Locate the cell with the specified text and output its (x, y) center coordinate. 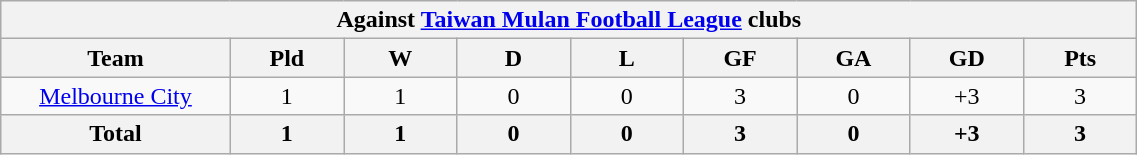
W (400, 58)
Team (116, 58)
L (626, 58)
GF (740, 58)
Pld (286, 58)
GD (966, 58)
GA (854, 58)
Against Taiwan Mulan Football League clubs (569, 20)
D (514, 58)
Total (116, 134)
Melbourne City (116, 96)
Pts (1080, 58)
